Find where the given text appears and provide that cell's center as (X, Y) coordinate. 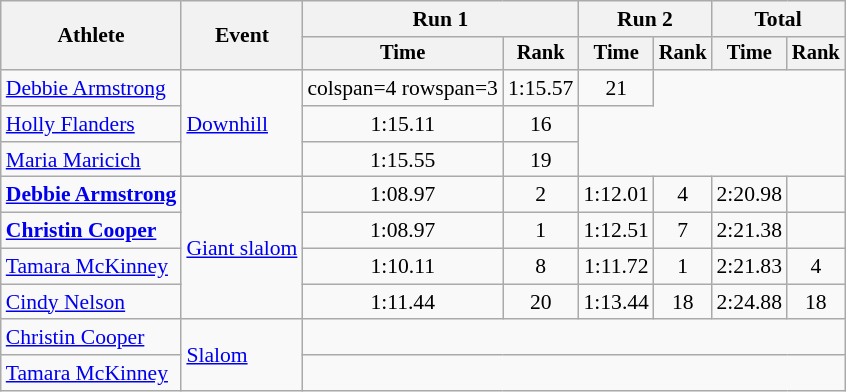
20 (540, 302)
Downhill (242, 124)
Giant slalom (242, 248)
2:20.98 (750, 195)
8 (540, 267)
2:21.38 (750, 231)
colspan=4 rowspan=3 (402, 88)
16 (540, 124)
1:11.44 (402, 302)
Run 2 (644, 19)
1:12.51 (616, 231)
Total (778, 19)
2:24.88 (750, 302)
Athlete (92, 36)
Slalom (242, 356)
Run 1 (440, 19)
Cindy Nelson (92, 302)
1:15.11 (402, 124)
1:11.72 (616, 267)
Holly Flanders (92, 124)
21 (616, 88)
19 (540, 160)
Event (242, 36)
Maria Maricich (92, 160)
2 (540, 195)
1:10.11 (402, 267)
1:13.44 (616, 302)
1:15.57 (540, 88)
1:12.01 (616, 195)
1:15.55 (402, 160)
2:21.83 (750, 267)
7 (683, 231)
